From the cell containing the given text, extract its center point as [X, Y] coordinate. 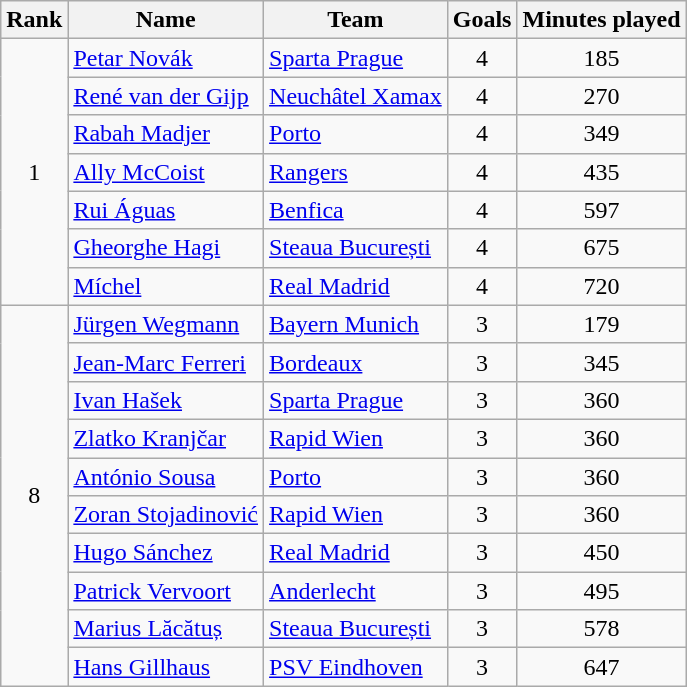
Petar Novák [166, 58]
270 [602, 96]
Name [166, 20]
Rabah Madjer [166, 134]
Gheorghe Hagi [166, 248]
Benfica [356, 210]
Goals [482, 20]
Rank [34, 20]
179 [602, 324]
Hugo Sánchez [166, 553]
Rui Águas [166, 210]
Neuchâtel Xamax [356, 96]
1 [34, 172]
Bayern Munich [356, 324]
720 [602, 286]
Patrick Vervoort [166, 591]
647 [602, 667]
António Sousa [166, 477]
Ally McCoist [166, 172]
Zoran Stojadinović [166, 515]
349 [602, 134]
Rangers [356, 172]
185 [602, 58]
PSV Eindhoven [356, 667]
Bordeaux [356, 362]
435 [602, 172]
Minutes played [602, 20]
Jean-Marc Ferreri [166, 362]
450 [602, 553]
495 [602, 591]
Team [356, 20]
675 [602, 248]
Míchel [166, 286]
8 [34, 496]
345 [602, 362]
597 [602, 210]
578 [602, 629]
Ivan Hašek [166, 400]
Marius Lăcătuș [166, 629]
Zlatko Kranjčar [166, 438]
Anderlecht [356, 591]
Jürgen Wegmann [166, 324]
René van der Gijp [166, 96]
Hans Gillhaus [166, 667]
